Output the (X, Y) coordinate of the center of the cell containing the given text.  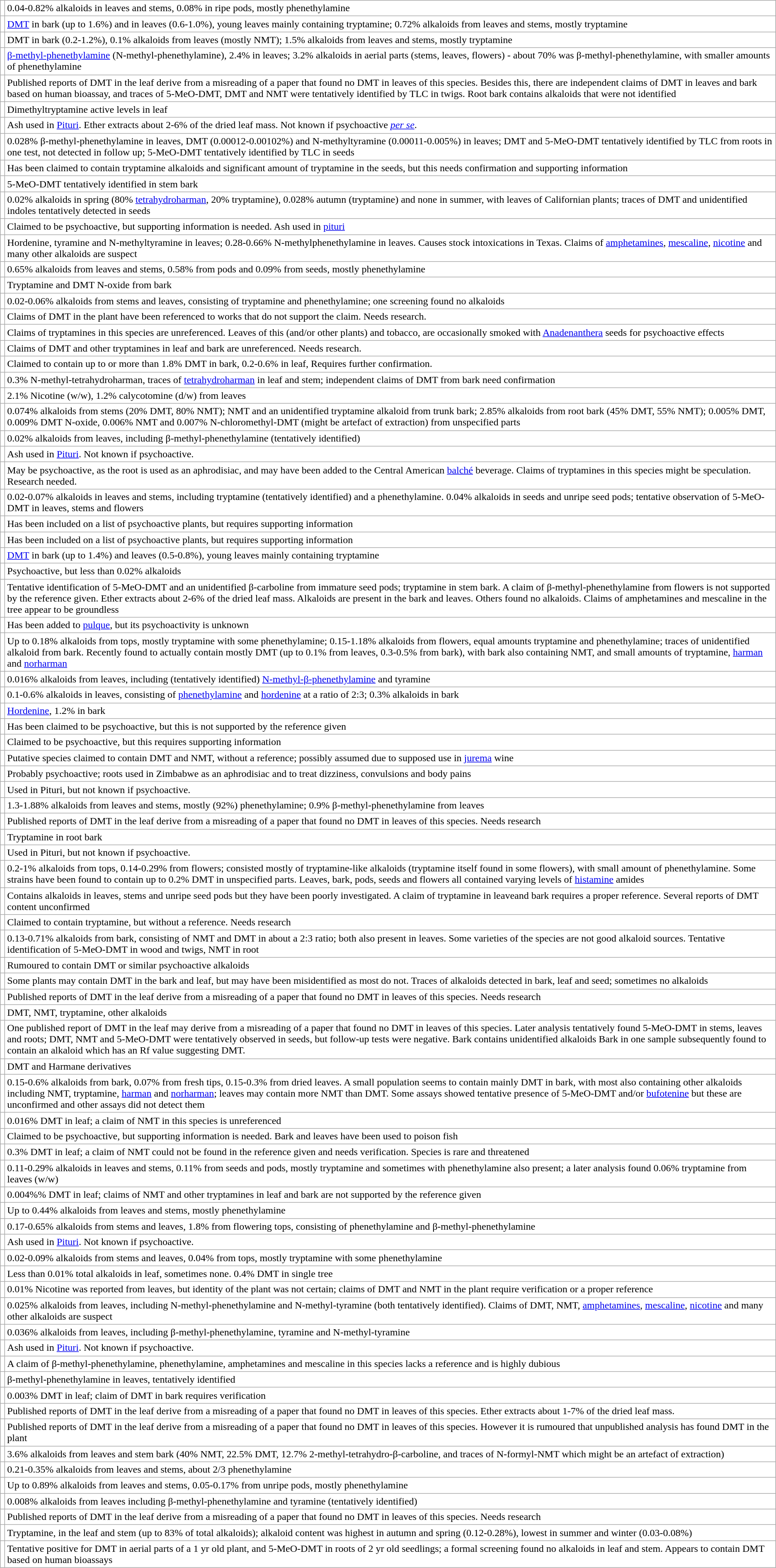
0.04-0.82% alkaloids in leaves and stems, 0.08% in ripe pods, mostly phenethylamine (390, 8)
DMT, NMT, tryptamine, other alkaloids (390, 1012)
Tryptamine in root bark (390, 837)
Rumoured to contain DMT or similar psychoactive alkaloids (390, 965)
0.02-0.09% alkaloids from stems and leaves, 0.04% from tops, mostly tryptamine with some phenethylamine (390, 1258)
Has been claimed to be psychoactive, but this is not supported by the reference given (390, 726)
0.65% alkaloids from leaves and stems, 0.58% from pods and 0.09% from seeds, mostly phenethylamine (390, 269)
5-MeO-DMT tentatively identified in stem bark (390, 184)
0.02% alkaloids from leaves, including β-methyl-phenethylamine (tentatively identified) (390, 438)
Ash used in Pituri. Ether extracts about 2-6% of the dried leaf mass. Not known if psychoactive per se. (390, 125)
Psychoactive, but less than 0.02% alkaloids (390, 571)
Up to 0.89% alkaloids from leaves and stems, 0.05-0.17% from unripe pods, mostly phenethylamine (390, 1485)
Probably psychoactive; roots used in Zimbabwe as an aphrodisiac and to treat dizziness, convulsions and body pains (390, 774)
Up to 0.44% alkaloids from leaves and stems, mostly phenethylamine (390, 1211)
Putative species claimed to contain DMT and NMT, without a reference; possibly assumed due to supposed use in jurema wine (390, 758)
DMT in bark (0.2-1.2%), 0.1% alkaloids from leaves (mostly NMT); 1.5% alkaloids from leaves and stems, mostly tryptamine (390, 40)
2.1% Nicotine (w/w), 1.2% calycotomine (d/w) from leaves (390, 396)
DMT in bark (up to 1.4%) and leaves (0.5-0.8%), young leaves mainly containing tryptamine (390, 556)
0.3% N-methyl-tetrahydroharman, traces of tetrahydroharman in leaf and stem; independent claims of DMT from bark need confirmation (390, 380)
Tryptamine and DMT N-oxide from bark (390, 285)
0.003% DMT in leaf; claim of DMT in bark requires verification (390, 1395)
β-methyl-phenethylamine in leaves, tentatively identified (390, 1379)
Claims of DMT and other tryptamines in leaf and bark are unreferenced. Needs research. (390, 348)
0.016% alkaloids from leaves, including (tentatively identified) N-methyl-β-phenethylamine and tyramine (390, 679)
0.016% DMT in leaf; a claim of NMT in this species is unreferenced (390, 1120)
Claimed to be psychoactive, but supporting information is needed. Bark and leaves have been used to poison fish (390, 1136)
Claimed to contain up to or more than 1.8% DMT in bark, 0.2-0.6% in leaf, Requires further confirmation. (390, 364)
DMT and Harmane derivatives (390, 1066)
A claim of β-methyl-phenethylamine, phenethylamine, amphetamines and mescaline in this species lacks a reference and is highly dubious (390, 1364)
Claims of DMT in the plant have been referenced to works that do not support the claim. Needs research. (390, 317)
0.3% DMT in leaf; a claim of NMT could not be found in the reference given and needs verification. Species is rare and threatened (390, 1152)
0.02-0.06% alkaloids from stems and leaves, consisting of tryptamine and phenethylamine; one screening found no alkaloids (390, 301)
Claimed to be psychoactive, but this requires supporting information (390, 742)
Has been added to pulque, but its psychoactivity is unknown (390, 625)
0.17-0.65% alkaloids from stems and leaves, 1.8% from flowering tops, consisting of phenethylamine and β-methyl-phenethylamine (390, 1226)
Dimethyltryptamine active levels in leaf (390, 109)
0.21-0.35% alkaloids from leaves and stems, about 2/3 phenethylamine (390, 1470)
0.008% alkaloids from leaves including β-methyl-phenethylamine and tyramine (tentatively identified) (390, 1501)
Claimed to contain tryptamine, but without a reference. Needs research (390, 922)
0.036% alkaloids from leaves, including β-methyl-phenethylamine, tyramine and N-methyl-tyramine (390, 1332)
0.004%% DMT in leaf; claims of NMT and other tryptamines in leaf and bark are not supported by the reference given (390, 1195)
0.1-0.6% alkaloids in leaves, consisting of phenethylamine and hordenine at a ratio of 2:3; 0.3% alkaloids in bark (390, 695)
Less than 0.01% total alkaloids in leaf, sometimes none. 0.4% DMT in single tree (390, 1274)
Claimed to be psychoactive, but supporting information is needed. Ash used in pituri (390, 226)
Hordenine, 1.2% in bark (390, 711)
1.3-1.88% alkaloids from leaves and stems, mostly (92%) phenethylamine; 0.9% β-methyl-phenethylamine from leaves (390, 805)
